Pinpoint the cell where the given text exists, returning its [X, Y] midpoint coordinate. 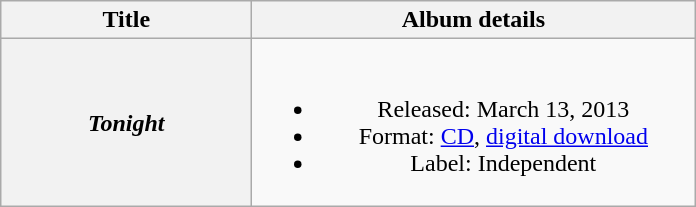
Title [126, 20]
Tonight [126, 122]
Album details [474, 20]
Released: March 13, 2013Format: CD, digital downloadLabel: Independent [474, 122]
